For the text-containing cell, return its midpoint in (X, Y) coordinate format. 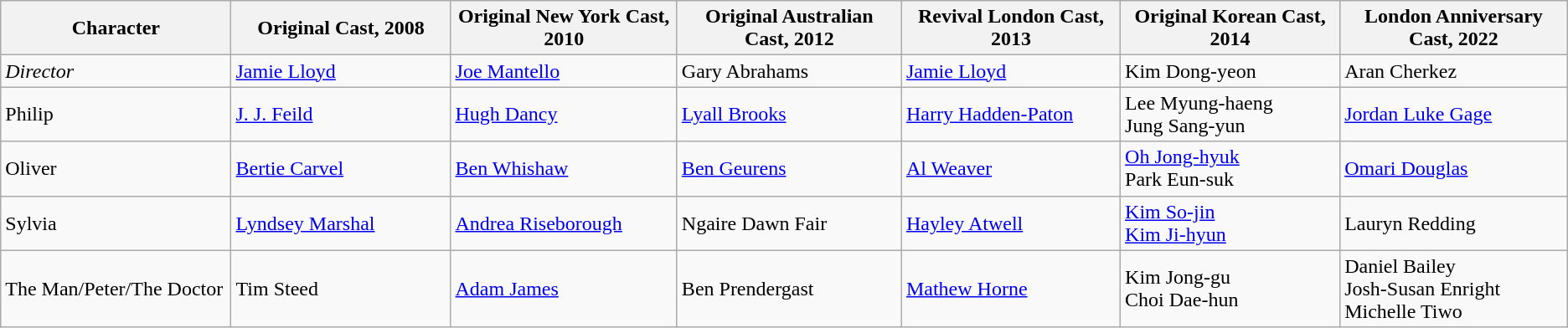
London Anniversary Cast, 2022 (1454, 28)
Gary Abrahams (789, 71)
Ben Whishaw (564, 169)
Andrea Riseborough (564, 223)
Sylvia (116, 223)
Adam James (564, 289)
Original Korean Cast, 2014 (1230, 28)
Original Australian Cast, 2012 (789, 28)
Ben Geurens (789, 169)
Lyall Brooks (789, 114)
Kim Dong-yeon (1230, 71)
Joe Mantello (564, 71)
Kim So-jin Kim Ji-hyun (1230, 223)
Revival London Cast, 2013 (1010, 28)
Aran Cherkez (1454, 71)
Omari Douglas (1454, 169)
Al Weaver (1010, 169)
Bertie Carvel (341, 169)
Original New York Cast, 2010 (564, 28)
Daniel Bailey Josh-Susan Enright Michelle Tiwo (1454, 289)
Oh Jong-hyuk Park Eun-suk (1230, 169)
Kim Jong-gu Choi Dae-hun (1230, 289)
Hugh Dancy (564, 114)
Oliver (116, 169)
Mathew Horne (1010, 289)
Philip (116, 114)
Lauryn Redding (1454, 223)
J. J. Feild (341, 114)
Director (116, 71)
Harry Hadden-Paton (1010, 114)
Ngaire Dawn Fair (789, 223)
Character (116, 28)
Lyndsey Marshal (341, 223)
Lee Myung-haeng Jung Sang-yun (1230, 114)
The Man/Peter/The Doctor (116, 289)
Original Cast, 2008 (341, 28)
Jordan Luke Gage (1454, 114)
Ben Prendergast (789, 289)
Tim Steed (341, 289)
Hayley Atwell (1010, 223)
